Pinpoint the cell where the given text exists, returning its [x, y] midpoint coordinate. 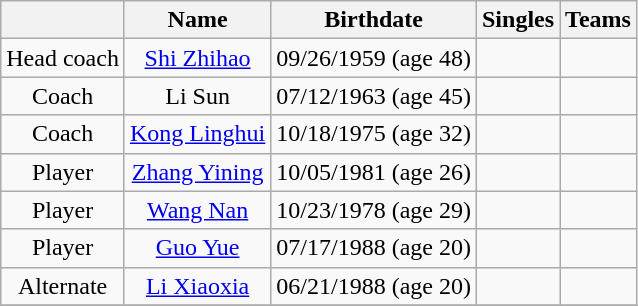
06/21/1988 (age 20) [374, 286]
10/18/1975 (age 32) [374, 134]
Name [197, 20]
Wang Nan [197, 210]
Shi Zhihao [197, 58]
Alternate [63, 286]
Li Xiaoxia [197, 286]
Li Sun [197, 96]
Head coach [63, 58]
07/17/1988 (age 20) [374, 248]
Singles [518, 20]
Guo Yue [197, 248]
Birthdate [374, 20]
Teams [598, 20]
10/05/1981 (age 26) [374, 172]
10/23/1978 (age 29) [374, 210]
07/12/1963 (age 45) [374, 96]
09/26/1959 (age 48) [374, 58]
Kong Linghui [197, 134]
Zhang Yining [197, 172]
